Capture the cell that displays the provided text and extract its (X, Y) central coordinate. 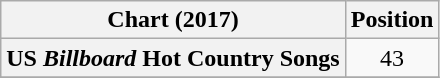
US Billboard Hot Country Songs (173, 58)
Position (392, 20)
43 (392, 58)
Chart (2017) (173, 20)
